Locate the cell with the specified text and output its (X, Y) center coordinate. 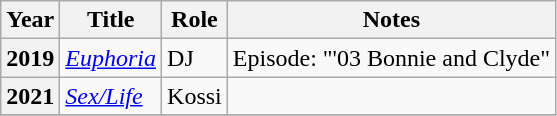
2019 (30, 58)
Role (195, 20)
DJ (195, 58)
Year (30, 20)
2021 (30, 96)
Kossi (195, 96)
Notes (391, 20)
Title (111, 20)
Sex/Life (111, 96)
Euphoria (111, 58)
Episode: "'03 Bonnie and Clyde" (391, 58)
